Determine the [X, Y] coordinate at the center of the cell enclosing the given text.  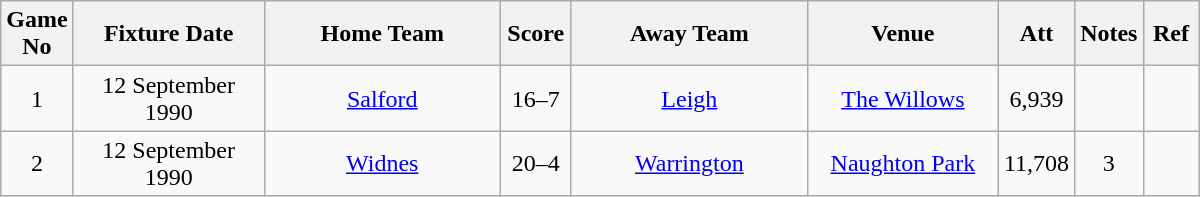
Away Team [689, 34]
2 [37, 164]
3 [1109, 164]
1 [37, 98]
16–7 [536, 98]
Game No [37, 34]
Venue [902, 34]
Notes [1109, 34]
Att [1036, 34]
Score [536, 34]
20–4 [536, 164]
11,708 [1036, 164]
Home Team [382, 34]
Naughton Park [902, 164]
Warrington [689, 164]
Salford [382, 98]
6,939 [1036, 98]
Fixture Date [168, 34]
Leigh [689, 98]
The Willows [902, 98]
Ref [1171, 34]
Widnes [382, 164]
